Determine the (X, Y) coordinate at the center of the cell enclosing the given text.  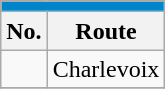
Route (106, 31)
Charlevoix (106, 69)
No. (24, 31)
